Output the (x, y) coordinate of the center of the cell containing the given text.  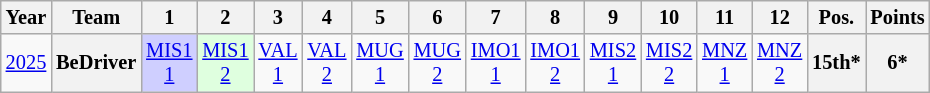
IMO11 (496, 63)
MUG1 (380, 63)
Points (898, 17)
11 (724, 17)
Pos. (836, 17)
6 (438, 17)
VAL1 (278, 63)
1 (169, 17)
MIS21 (613, 63)
7 (496, 17)
8 (555, 17)
Team (96, 17)
MIS12 (225, 63)
4 (326, 17)
MNZ1 (724, 63)
2025 (26, 63)
MNZ2 (780, 63)
MIS22 (669, 63)
IMO12 (555, 63)
12 (780, 17)
MUG2 (438, 63)
3 (278, 17)
2 (225, 17)
Year (26, 17)
6* (898, 63)
BeDriver (96, 63)
5 (380, 17)
9 (613, 17)
MIS11 (169, 63)
10 (669, 17)
15th* (836, 63)
VAL2 (326, 63)
